Find where the given text appears and provide that cell's center as [X, Y] coordinate. 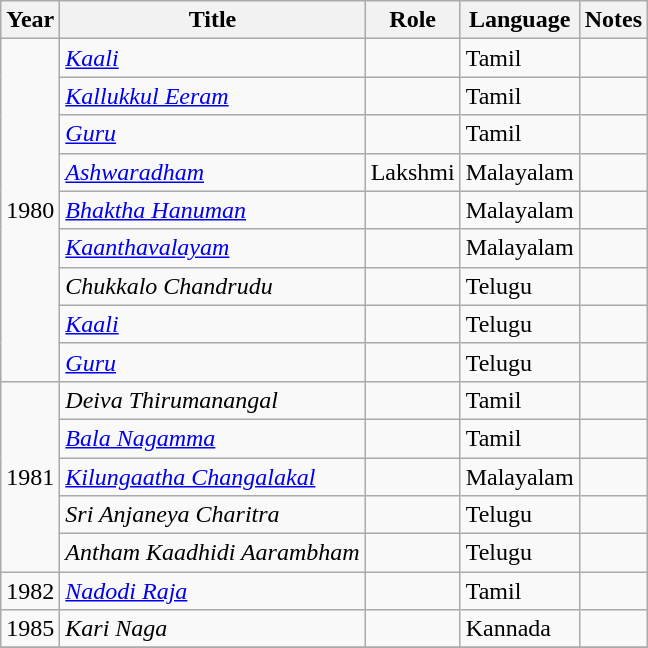
Bhaktha Hanuman [212, 210]
Language [520, 20]
1981 [30, 476]
Kilungaatha Changalakal [212, 477]
Bala Nagamma [212, 438]
Title [212, 20]
Role [412, 20]
1982 [30, 591]
Kaanthavalayam [212, 248]
Nadodi Raja [212, 591]
Deiva Thirumanangal [212, 400]
1985 [30, 629]
Kallukkul Eeram [212, 96]
Sri Anjaneya Charitra [212, 515]
Ashwaradham [212, 172]
Year [30, 20]
Kannada [520, 629]
Chukkalo Chandrudu [212, 286]
1980 [30, 210]
Kari Naga [212, 629]
Lakshmi [412, 172]
Notes [613, 20]
Antham Kaadhidi Aarambham [212, 553]
